Output the (X, Y) coordinate of the center of the cell containing the given text.  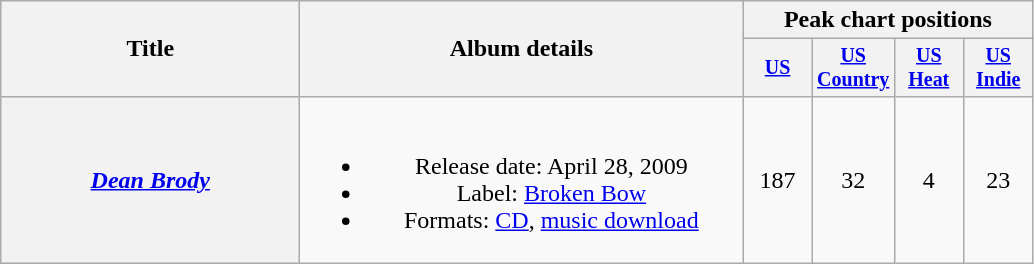
Release date: April 28, 2009Label: Broken BowFormats: CD, music download (522, 180)
Title (150, 49)
23 (998, 180)
USHeat (928, 68)
32 (853, 180)
US Country (853, 68)
Dean Brody (150, 180)
4 (928, 180)
Peak chart positions (888, 20)
Album details (522, 49)
US (778, 68)
187 (778, 180)
USIndie (998, 68)
